Search for the cell housing the specified text and yield its [x, y] center coordinate. 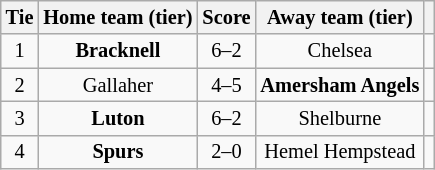
2 [20, 85]
4–5 [226, 85]
Tie [20, 17]
Away team (tier) [340, 17]
Bracknell [118, 51]
Shelburne [340, 118]
2–0 [226, 152]
Amersham Angels [340, 85]
4 [20, 152]
Score [226, 17]
Hemel Hempstead [340, 152]
Chelsea [340, 51]
1 [20, 51]
Luton [118, 118]
Spurs [118, 152]
Home team (tier) [118, 17]
3 [20, 118]
Gallaher [118, 85]
